Return (X, Y) of the center of cell containing provided text 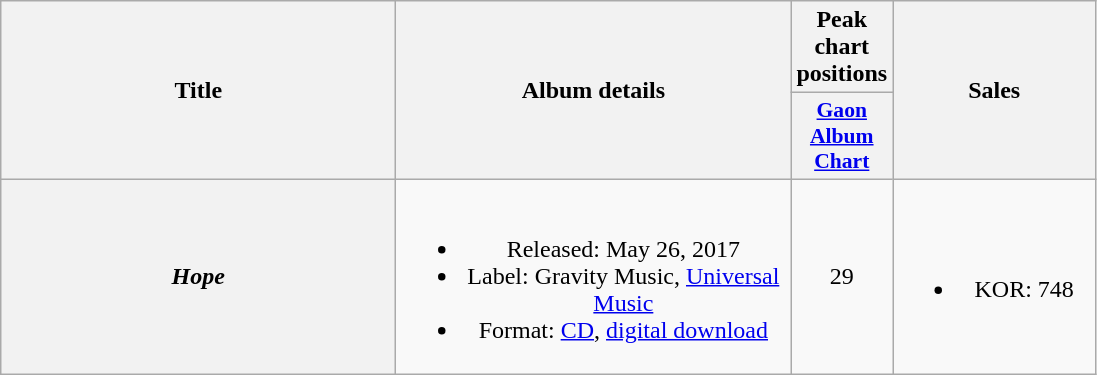
29 (842, 276)
Album details (594, 90)
Peak chart positions (842, 47)
Sales (994, 90)
Hope (198, 276)
Released: May 26, 2017Label: Gravity Music, Universal MusicFormat: CD, digital download (594, 276)
Title (198, 90)
Gaon Album Chart (842, 136)
KOR: 748 (994, 276)
